For the text-containing cell, return its midpoint in [X, Y] coordinate format. 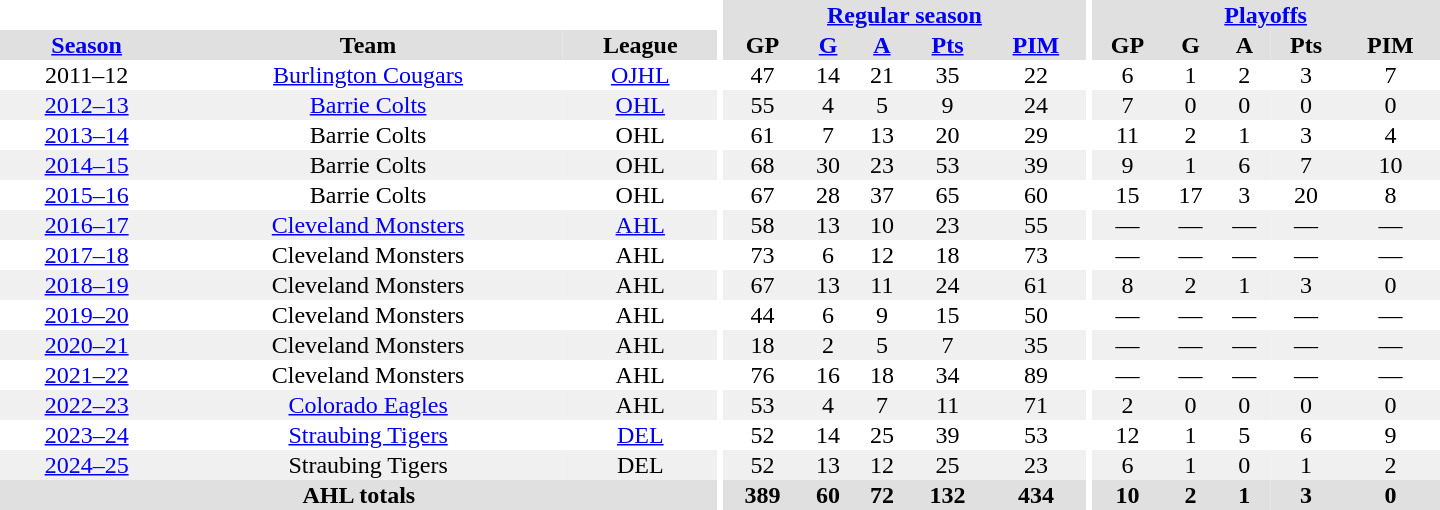
OJHL [640, 75]
2019–20 [86, 315]
44 [763, 315]
434 [1036, 495]
37 [882, 195]
Team [368, 45]
2015–16 [86, 195]
16 [828, 375]
2020–21 [86, 345]
Burlington Cougars [368, 75]
2017–18 [86, 255]
Regular season [905, 15]
76 [763, 375]
50 [1036, 315]
Season [86, 45]
17 [1191, 195]
47 [763, 75]
2022–23 [86, 405]
Playoffs [1266, 15]
132 [948, 495]
2013–14 [86, 135]
Colorado Eagles [368, 405]
2012–13 [86, 105]
58 [763, 225]
2016–17 [86, 225]
389 [763, 495]
71 [1036, 405]
2024–25 [86, 465]
League [640, 45]
72 [882, 495]
2023–24 [86, 435]
30 [828, 165]
22 [1036, 75]
68 [763, 165]
21 [882, 75]
AHL totals [359, 495]
65 [948, 195]
2018–19 [86, 285]
2021–22 [86, 375]
2011–12 [86, 75]
2014–15 [86, 165]
29 [1036, 135]
28 [828, 195]
34 [948, 375]
89 [1036, 375]
